Extract the [X, Y] coordinate from the center of the cell holding the provided text.  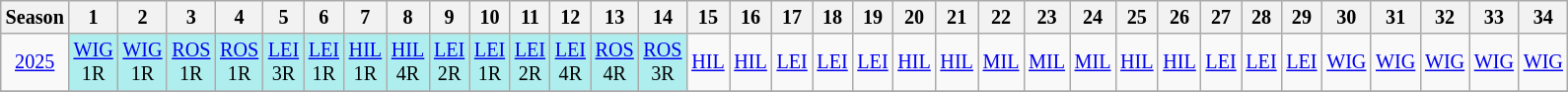
29 [1302, 18]
27 [1221, 18]
17 [793, 18]
31 [1395, 18]
HIL4R [408, 62]
20 [913, 18]
8 [408, 18]
2025 [36, 62]
21 [957, 18]
2 [143, 18]
33 [1494, 18]
HIL1R [365, 62]
28 [1260, 18]
Season [36, 18]
32 [1445, 18]
30 [1346, 18]
18 [832, 18]
23 [1047, 18]
10 [489, 18]
6 [323, 18]
7 [365, 18]
22 [1002, 18]
LEI3R [284, 62]
1 [94, 18]
14 [663, 18]
9 [450, 18]
ROS3R [663, 62]
4 [239, 18]
15 [708, 18]
26 [1179, 18]
LEI4R [570, 62]
25 [1136, 18]
5 [284, 18]
19 [872, 18]
3 [191, 18]
12 [570, 18]
ROS4R [615, 62]
16 [751, 18]
11 [531, 18]
24 [1093, 18]
34 [1543, 18]
13 [615, 18]
